For the text-containing cell, return its midpoint in (X, Y) coordinate format. 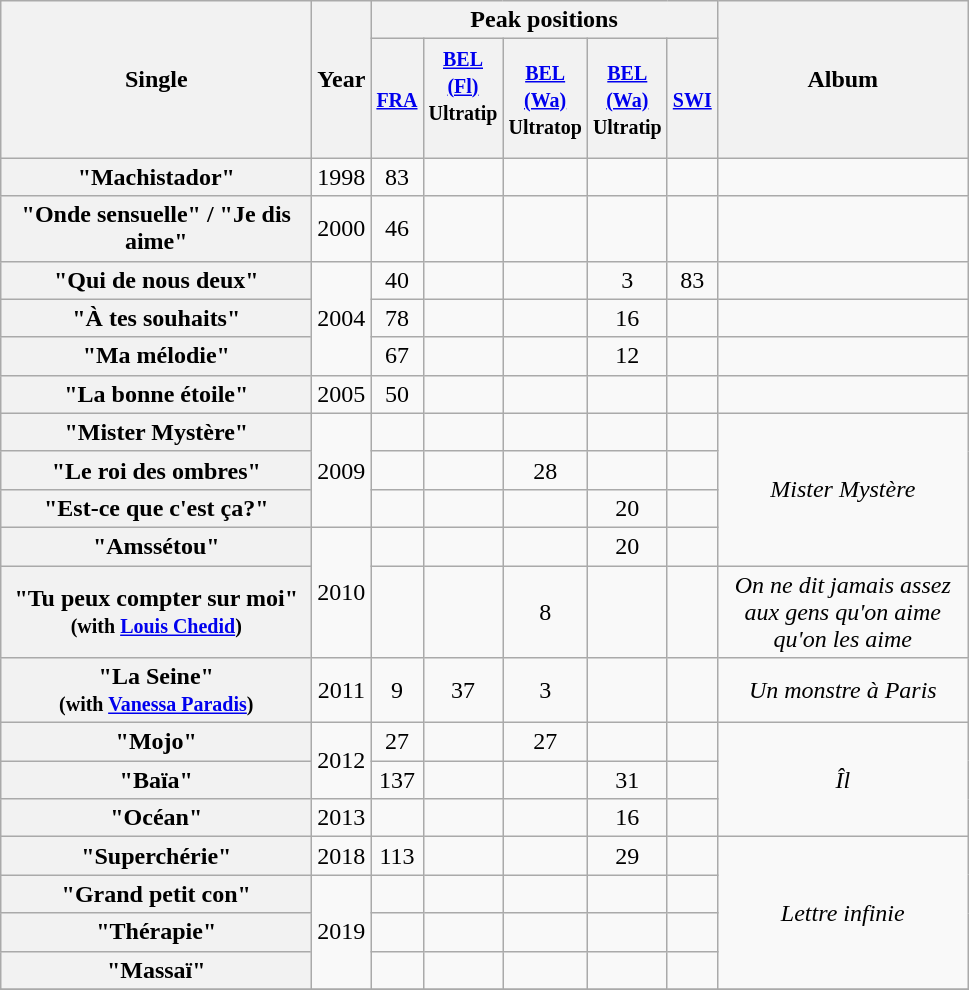
FRA (397, 98)
2011 (342, 690)
9 (397, 690)
40 (397, 280)
"Machistador" (156, 177)
"À tes souhaits" (156, 318)
BEL (Fl)Ultratip (463, 98)
"Tu peux compter sur moi" (with Louis Chedid) (156, 612)
"Amssétou" (156, 546)
Lettre infinie (842, 913)
137 (397, 780)
Peak positions (544, 20)
2018 (342, 856)
"Mojo" (156, 742)
BEL (Wa)Ultratop (545, 98)
"Superchérie" (156, 856)
"Océan" (156, 818)
"Onde sensuelle" / "Je dis aime" (156, 228)
"La bonne étoile" (156, 394)
8 (545, 612)
2013 (342, 818)
2012 (342, 761)
Mister Mystère (842, 489)
78 (397, 318)
Single (156, 80)
28 (545, 470)
37 (463, 690)
"La Seine" (with Vanessa Paradis) (156, 690)
"Ma mélodie" (156, 356)
Îl (842, 780)
2010 (342, 592)
29 (627, 856)
2019 (342, 932)
113 (397, 856)
31 (627, 780)
50 (397, 394)
Year (342, 80)
1998 (342, 177)
Album (842, 80)
67 (397, 356)
"Mister Mystère" (156, 432)
2009 (342, 470)
Un monstre à Paris (842, 690)
SWI (692, 98)
2004 (342, 318)
46 (397, 228)
"Baïa" (156, 780)
"Qui de nous deux" (156, 280)
2000 (342, 228)
"Est-ce que c'est ça?" (156, 508)
"Le roi des ombres" (156, 470)
On ne dit jamais assez aux gens qu'on aime qu'on les aime (842, 612)
"Thérapie" (156, 932)
12 (627, 356)
2005 (342, 394)
BEL (Wa)Ultratip (627, 98)
"Massaï" (156, 970)
"Grand petit con" (156, 894)
